Identify which cell holds the provided text, then report its [x, y] central coordinate. 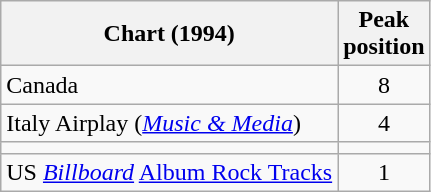
Canada [170, 85]
Peakposition [384, 34]
8 [384, 85]
Chart (1994) [170, 34]
US Billboard Album Rock Tracks [170, 172]
4 [384, 123]
Italy Airplay (Music & Media) [170, 123]
1 [384, 172]
